Identify which cell holds the provided text, then report its [X, Y] central coordinate. 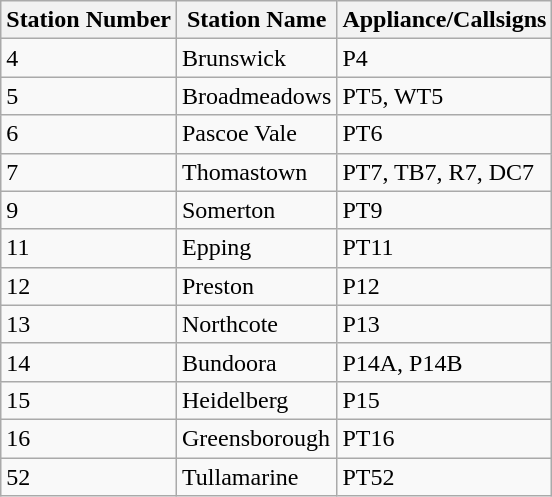
13 [89, 324]
PT6 [444, 134]
Heidelberg [256, 400]
P15 [444, 400]
15 [89, 400]
Thomastown [256, 172]
P12 [444, 286]
14 [89, 362]
Northcote [256, 324]
PT11 [444, 248]
16 [89, 438]
7 [89, 172]
Somerton [256, 210]
Epping [256, 248]
P14A, P14B [444, 362]
P4 [444, 58]
Tullamarine [256, 477]
Appliance/Callsigns [444, 20]
52 [89, 477]
Brunswick [256, 58]
Preston [256, 286]
Bundoora [256, 362]
11 [89, 248]
PT16 [444, 438]
PT5, WT5 [444, 96]
4 [89, 58]
P13 [444, 324]
Pascoe Vale [256, 134]
12 [89, 286]
Broadmeadows [256, 96]
PT7, TB7, R7, DC7 [444, 172]
Station Name [256, 20]
PT9 [444, 210]
Station Number [89, 20]
PT52 [444, 477]
5 [89, 96]
Greensborough [256, 438]
9 [89, 210]
6 [89, 134]
